Identify which cell holds the provided text, then report its [x, y] central coordinate. 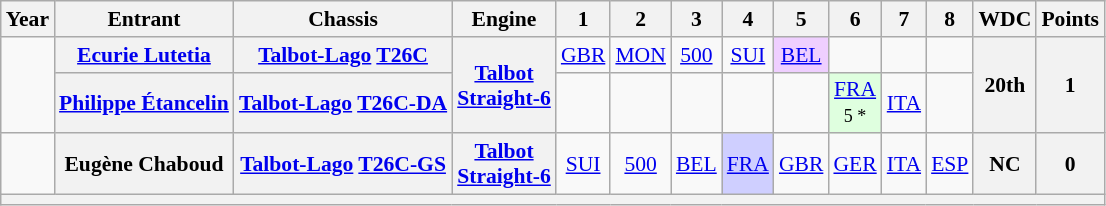
Points [1070, 19]
20th [1004, 86]
8 [950, 19]
Talbot-Lago T26C-GS [343, 164]
MON [640, 55]
7 [904, 19]
5 [802, 19]
6 [854, 19]
NC [1004, 164]
Year [28, 19]
FRA5 * [854, 102]
GER [854, 164]
Engine [504, 19]
Chassis [343, 19]
FRA [748, 164]
Eugène Chaboud [144, 164]
Entrant [144, 19]
Ecurie Lutetia [144, 55]
ESP [950, 164]
2 [640, 19]
Talbot-Lago T26C-DA [343, 102]
3 [696, 19]
Philippe Étancelin [144, 102]
0 [1070, 164]
4 [748, 19]
Talbot-Lago T26C [343, 55]
WDC [1004, 19]
